Provide the (X, Y) coordinate of the cell's center where the given text is located.  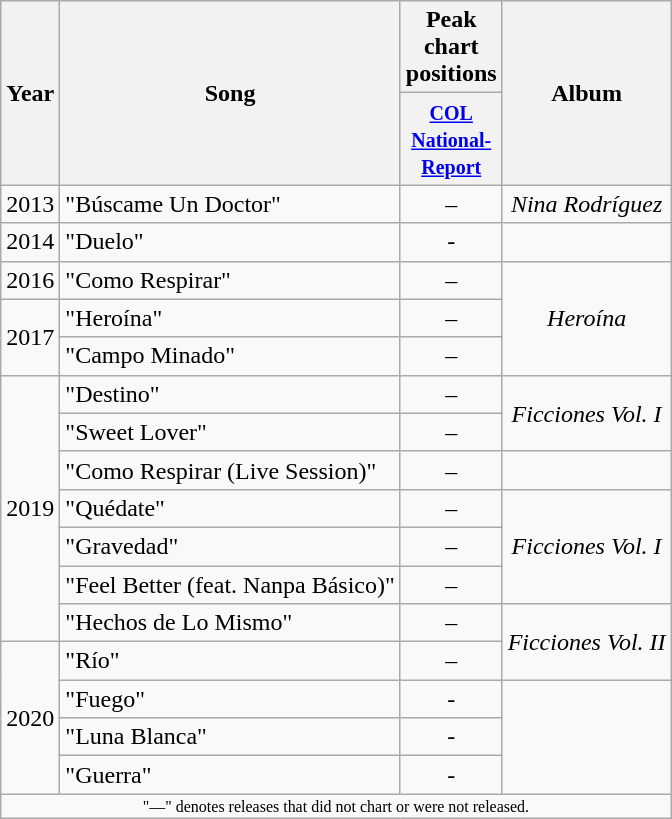
2020 (30, 718)
Song (230, 93)
COLNational-Report (451, 139)
"Luna Blanca" (230, 737)
2019 (30, 508)
"Gravedad" (230, 546)
"Guerra" (230, 775)
"Campo Minado" (230, 356)
"Sweet Lover" (230, 432)
"Hechos de Lo Mismo" (230, 623)
"Destino" (230, 394)
Year (30, 93)
"Heroína" (230, 318)
2016 (30, 280)
"Feel Better (feat. Nanpa Básico)" (230, 585)
Nina Rodríguez (586, 204)
"Como Respirar" (230, 280)
"—" denotes releases that did not chart or were not released. (336, 806)
"Río" (230, 661)
"Fuego" (230, 699)
"Como Respirar (Live Session)" (230, 470)
"Búscame Un Doctor" (230, 204)
"Quédate" (230, 508)
2017 (30, 337)
"Duelo" (230, 242)
Album (586, 93)
2013 (30, 204)
Ficciones Vol. II (586, 642)
2014 (30, 242)
Peak chart positions (451, 47)
Heroína (586, 318)
